Provide the (X, Y) coordinate of the cell's center where the given text is located.  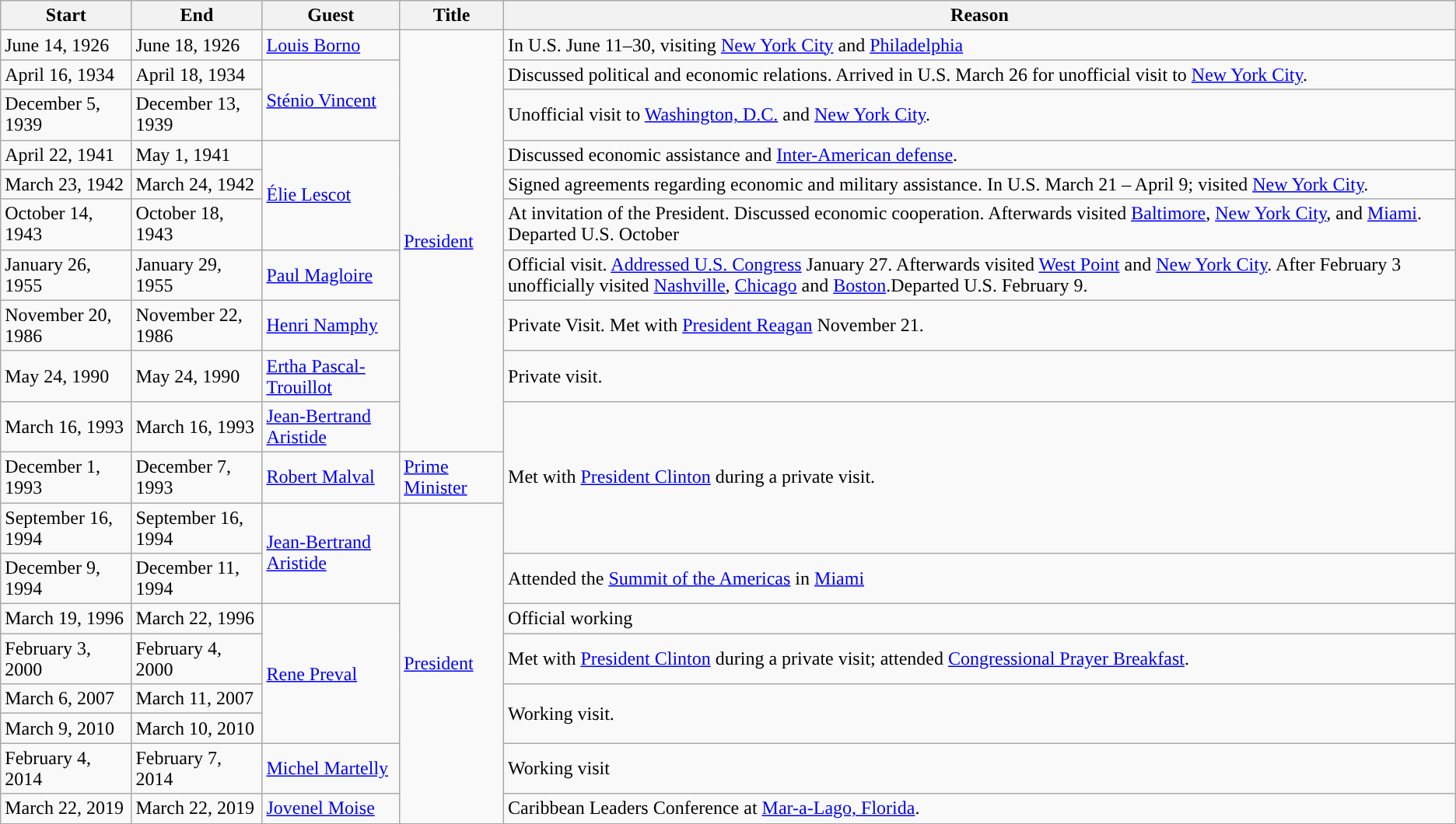
April 16, 1934 (66, 75)
June 18, 1926 (197, 45)
June 14, 1926 (66, 45)
March 6, 2007 (66, 699)
December 9, 1994 (66, 578)
March 23, 1942 (66, 184)
In U.S. June 11–30, visiting New York City and Philadelphia (980, 45)
Met with President Clinton during a private visit. (980, 477)
February 3, 2000 (66, 659)
Prime Minister (452, 477)
December 5, 1939 (66, 115)
March 22, 1996 (197, 619)
Caribbean Leaders Conference at Mar-a-Lago, Florida. (980, 808)
March 11, 2007 (197, 699)
January 29, 1955 (197, 275)
March 24, 1942 (197, 184)
Robert Malval (331, 477)
Working visit. (980, 714)
January 26, 1955 (66, 275)
April 18, 1934 (197, 75)
October 18, 1943 (197, 224)
December 7, 1993 (197, 477)
Unofficial visit to Washington, D.C. and New York City. (980, 115)
Élie Lescot (331, 194)
Guest (331, 16)
April 22, 1941 (66, 155)
Ertha Pascal-Trouillot (331, 376)
Start (66, 16)
November 22, 1986 (197, 325)
Title (452, 16)
Discussed political and economic relations. Arrived in U.S. March 26 for unofficial visit to New York City. (980, 75)
March 10, 2010 (197, 728)
Private visit. (980, 376)
Jovenel Moise (331, 808)
Met with President Clinton during a private visit; attended Congressional Prayer Breakfast. (980, 659)
Rene Preval (331, 673)
March 9, 2010 (66, 728)
February 4, 2014 (66, 768)
November 20, 1986 (66, 325)
October 14, 1943 (66, 224)
End (197, 16)
Official working (980, 619)
Reason (980, 16)
Paul Magloire (331, 275)
February 7, 2014 (197, 768)
At invitation of the President. Discussed economic cooperation. Afterwards visited Baltimore, New York City, and Miami. Departed U.S. October (980, 224)
December 1, 1993 (66, 477)
Attended the Summit of the Americas in Miami (980, 578)
Private Visit. Met with President Reagan November 21. (980, 325)
Sténio Vincent (331, 100)
December 13, 1939 (197, 115)
Henri Namphy (331, 325)
February 4, 2000 (197, 659)
December 11, 1994 (197, 578)
May 1, 1941 (197, 155)
Discussed economic assistance and Inter-American defense. (980, 155)
March 19, 1996 (66, 619)
Michel Martelly (331, 768)
Signed agreements regarding economic and military assistance. In U.S. March 21 – April 9; visited New York City. (980, 184)
Louis Borno (331, 45)
Working visit (980, 768)
